Locate the cell with the specified text and output its (X, Y) center coordinate. 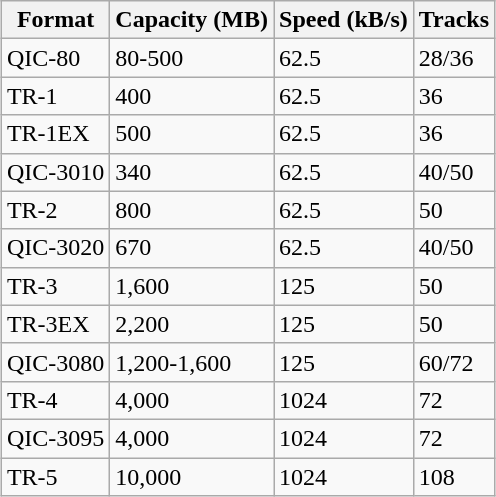
Format (55, 20)
10,000 (192, 477)
QIC-80 (55, 58)
QIC-3080 (55, 362)
1,600 (192, 286)
80-500 (192, 58)
TR-5 (55, 477)
1,200-1,600 (192, 362)
28/36 (454, 58)
TR-1 (55, 96)
108 (454, 477)
Capacity (MB) (192, 20)
QIC-3010 (55, 172)
TR-3EX (55, 324)
TR-3 (55, 286)
500 (192, 134)
TR-2 (55, 210)
2,200 (192, 324)
60/72 (454, 362)
TR-4 (55, 400)
670 (192, 248)
QIC-3095 (55, 438)
340 (192, 172)
TR-1EX (55, 134)
Speed (kB/s) (344, 20)
Tracks (454, 20)
400 (192, 96)
QIC-3020 (55, 248)
800 (192, 210)
